Pinpoint the cell where the given text exists, returning its [x, y] midpoint coordinate. 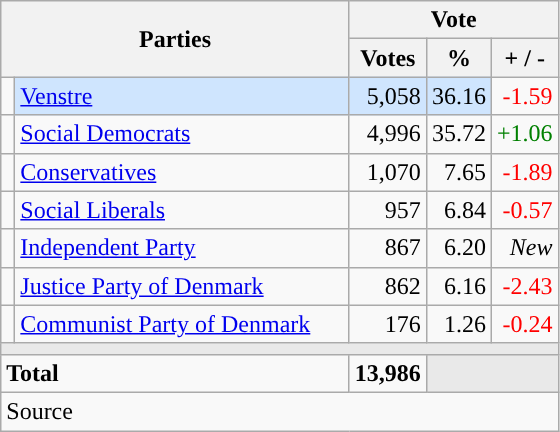
Vote [454, 20]
Source [280, 411]
-2.43 [524, 286]
1,070 [388, 172]
Independent Party [182, 248]
4,996 [388, 134]
176 [388, 324]
6.84 [458, 210]
Conservatives [182, 172]
1.26 [458, 324]
Total [176, 373]
-0.24 [524, 324]
Communist Party of Denmark [182, 324]
5,058 [388, 96]
-0.57 [524, 210]
-1.89 [524, 172]
35.72 [458, 134]
Parties [176, 39]
Justice Party of Denmark [182, 286]
36.16 [458, 96]
Venstre [182, 96]
New [524, 248]
Social Democrats [182, 134]
862 [388, 286]
% [458, 58]
Social Liberals [182, 210]
6.16 [458, 286]
+ / - [524, 58]
867 [388, 248]
6.20 [458, 248]
13,986 [388, 373]
7.65 [458, 172]
Votes [388, 58]
-1.59 [524, 96]
957 [388, 210]
+1.06 [524, 134]
